Locate the cell with the specified text and output its (x, y) center coordinate. 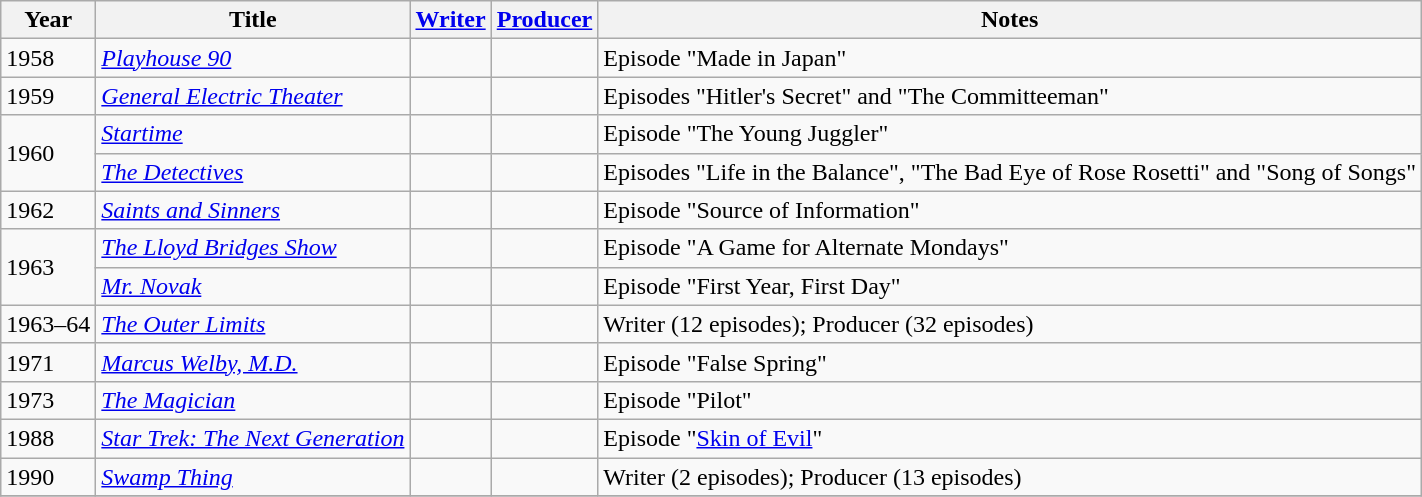
Episodes "Life in the Balance", "The Bad Eye of Rose Rosetti" and "Song of Songs" (1010, 172)
Producer (544, 20)
The Lloyd Bridges Show (253, 248)
Playhouse 90 (253, 58)
1963 (48, 267)
Mr. Novak (253, 286)
Startime (253, 134)
Title (253, 20)
Marcus Welby, M.D. (253, 362)
1963–64 (48, 324)
1973 (48, 400)
Episode "Source of Information" (1010, 210)
1960 (48, 153)
Episode "Pilot" (1010, 400)
Episode "First Year, First Day" (1010, 286)
Writer (12 episodes); Producer (32 episodes) (1010, 324)
Episode "A Game for Alternate Mondays" (1010, 248)
General Electric Theater (253, 96)
Notes (1010, 20)
1971 (48, 362)
The Outer Limits (253, 324)
Year (48, 20)
1958 (48, 58)
Episode "Skin of Evil" (1010, 438)
Episode "False Spring" (1010, 362)
The Magician (253, 400)
Writer (2 episodes); Producer (13 episodes) (1010, 477)
1959 (48, 96)
Writer (450, 20)
1962 (48, 210)
The Detectives (253, 172)
Episode "Made in Japan" (1010, 58)
Star Trek: The Next Generation (253, 438)
Episodes "Hitler's Secret" and "The Committeeman" (1010, 96)
1990 (48, 477)
Saints and Sinners (253, 210)
Episode "The Young Juggler" (1010, 134)
Swamp Thing (253, 477)
1988 (48, 438)
